Detect which cell encompasses the target text, then output its [x, y] center coordinate. 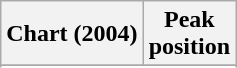
Peak position [189, 34]
Chart (2004) [72, 34]
